Search for the cell housing the specified text and yield its (X, Y) center coordinate. 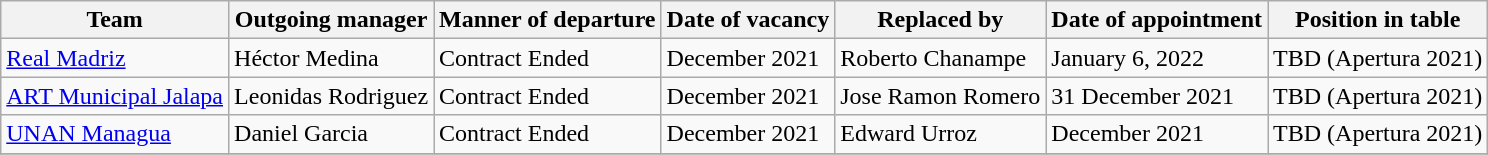
Roberto Chanampe (940, 58)
Real Madriz (115, 58)
Replaced by (940, 20)
Manner of departure (548, 20)
Jose Ramon Romero (940, 96)
Daniel Garcia (332, 134)
Leonidas Rodriguez (332, 96)
Position in table (1378, 20)
January 6, 2022 (1157, 58)
UNAN Managua (115, 134)
Outgoing manager (332, 20)
Date of appointment (1157, 20)
ART Municipal Jalapa (115, 96)
31 December 2021 (1157, 96)
Héctor Medina (332, 58)
Date of vacancy (748, 20)
Team (115, 20)
Edward Urroz (940, 134)
